Output the (x, y) coordinate of the center of the cell containing the given text.  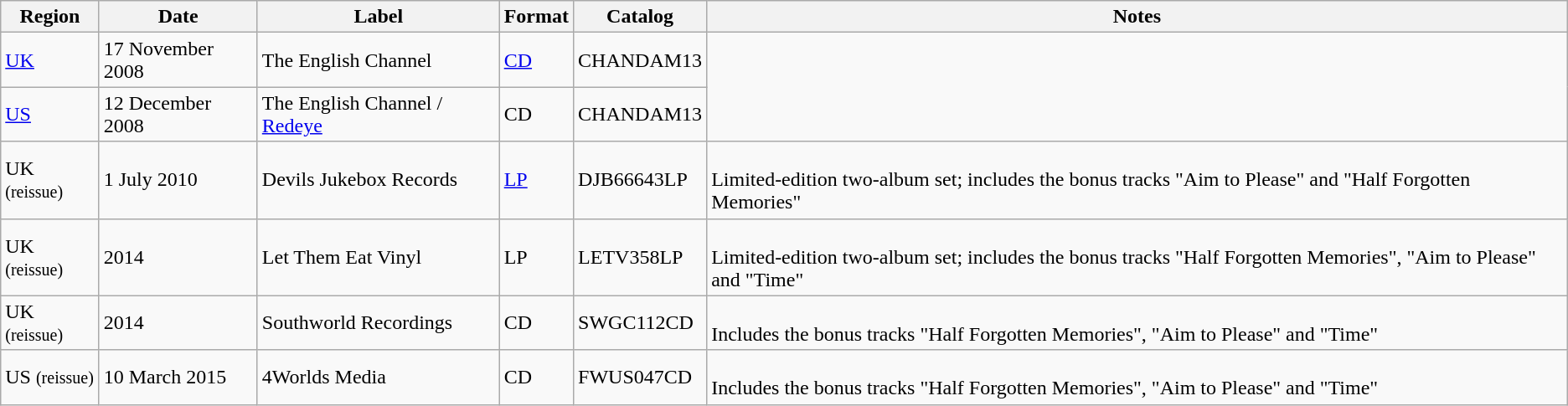
Format (536, 17)
FWUS047CD (640, 377)
Date (178, 17)
10 March 2015 (178, 377)
Southworld Recordings (379, 323)
17 November 2008 (178, 60)
The English Channel / Redeye (379, 114)
Catalog (640, 17)
Limited-edition two-album set; includes the bonus tracks "Half Forgotten Memories", "Aim to Please" and "Time" (1137, 257)
Let Them Eat Vinyl (379, 257)
Notes (1137, 17)
4Worlds Media (379, 377)
Label (379, 17)
12 December 2008 (178, 114)
Region (50, 17)
The English Channel (379, 60)
Devils Jukebox Records (379, 180)
Limited-edition two-album set; includes the bonus tracks "Aim to Please" and "Half Forgotten Memories" (1137, 180)
LETV358LP (640, 257)
DJB66643LP (640, 180)
1 July 2010 (178, 180)
US (reissue) (50, 377)
SWGC112CD (640, 323)
UK (50, 60)
US (50, 114)
